From the cell containing the given text, extract its center point as (X, Y) coordinate. 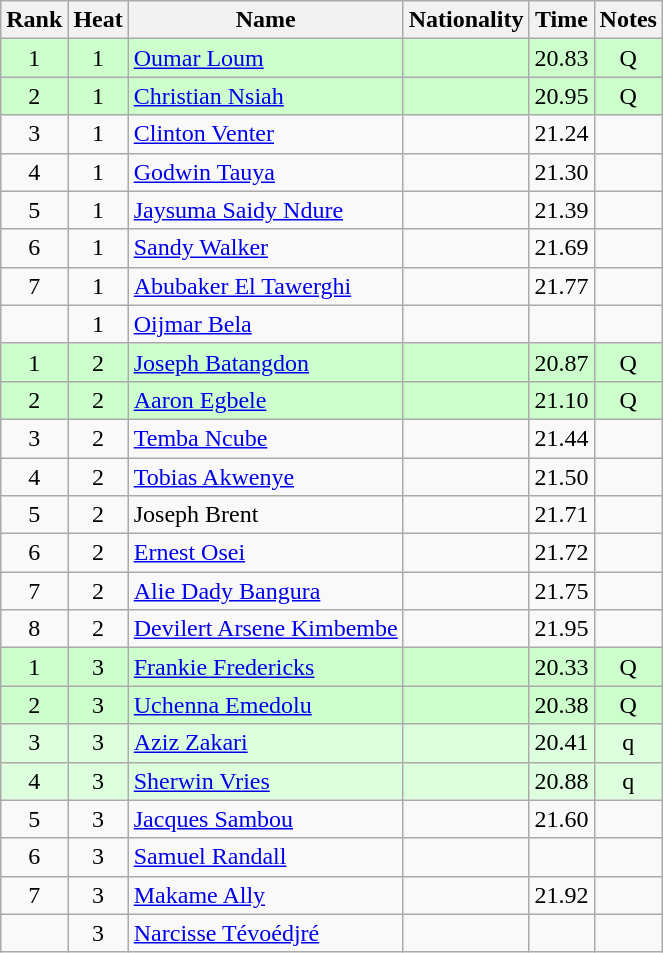
21.77 (562, 286)
Christian Nsiah (266, 96)
20.38 (562, 705)
21.69 (562, 248)
20.95 (562, 96)
Alie Dady Bangura (266, 591)
Nationality (466, 20)
20.41 (562, 743)
21.44 (562, 438)
Narcisse Tévoédjré (266, 933)
Aaron Egbele (266, 400)
Samuel Randall (266, 857)
Abubaker El Tawerghi (266, 286)
Uchenna Emedolu (266, 705)
21.60 (562, 819)
21.39 (562, 210)
Aziz Zakari (266, 743)
21.92 (562, 895)
Jaysuma Saidy Ndure (266, 210)
Rank (34, 20)
Jacques Sambou (266, 819)
Joseph Brent (266, 515)
20.87 (562, 362)
Notes (628, 20)
Tobias Akwenye (266, 477)
Sandy Walker (266, 248)
Makame Ally (266, 895)
21.24 (562, 134)
Temba Ncube (266, 438)
8 (34, 629)
Ernest Osei (266, 553)
20.33 (562, 667)
Heat (98, 20)
Time (562, 20)
21.95 (562, 629)
Godwin Tauya (266, 172)
21.50 (562, 477)
21.10 (562, 400)
Devilert Arsene Kimbembe (266, 629)
21.75 (562, 591)
Oijmar Bela (266, 324)
Name (266, 20)
Oumar Loum (266, 58)
Clinton Venter (266, 134)
21.72 (562, 553)
21.30 (562, 172)
Sherwin Vries (266, 781)
20.88 (562, 781)
20.83 (562, 58)
Joseph Batangdon (266, 362)
21.71 (562, 515)
Frankie Fredericks (266, 667)
